Pinpoint the cell where the given text exists, returning its (X, Y) midpoint coordinate. 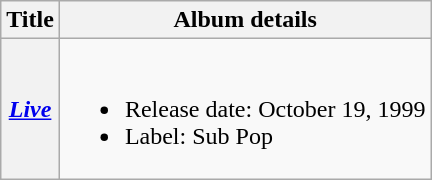
Album details (245, 20)
Title (30, 20)
Live (30, 109)
Release date: October 19, 1999Label: Sub Pop (245, 109)
